For the text-containing cell, return its midpoint in (x, y) coordinate format. 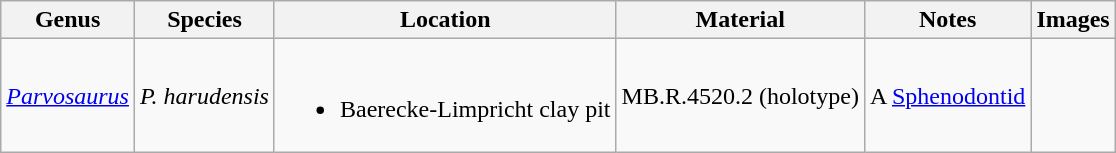
Species (204, 20)
Location (445, 20)
A Sphenodontid (947, 96)
P. harudensis (204, 96)
Baerecke-Limpricht clay pit (445, 96)
Notes (947, 20)
Parvosaurus (68, 96)
Images (1073, 20)
MB.R.4520.2 (holotype) (740, 96)
Genus (68, 20)
Material (740, 20)
